Detect which cell encompasses the target text, then output its (X, Y) center coordinate. 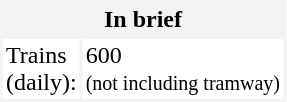
In brief (143, 20)
600(not including tramway) (183, 69)
Trains(daily): (42, 69)
